Scan for the cell matching the given text and deliver its (X, Y) coordinate at center. 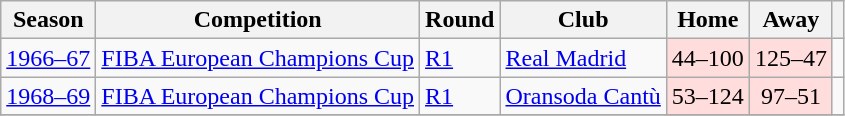
Away (790, 20)
1966–67 (48, 58)
Home (708, 20)
Real Madrid (583, 58)
Season (48, 20)
53–124 (708, 96)
97–51 (790, 96)
Competition (258, 20)
Oransoda Cantù (583, 96)
Round (460, 20)
44–100 (708, 58)
Club (583, 20)
125–47 (790, 58)
1968–69 (48, 96)
